Scan for the cell matching the given text and deliver its (x, y) coordinate at center. 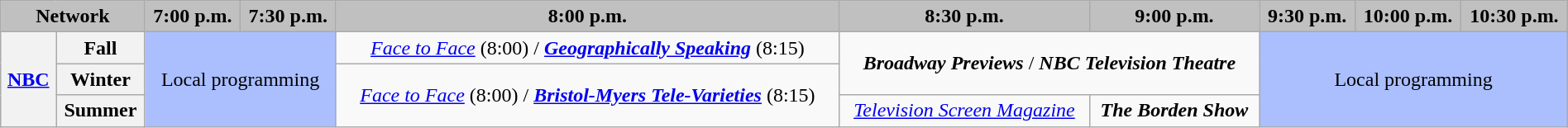
The Borden Show (1174, 111)
10:30 p.m. (1515, 17)
Network (73, 17)
Face to Face (8:00) / Bristol-Myers Tele-Varieties (8:15) (587, 95)
7:30 p.m. (288, 17)
Fall (101, 48)
8:30 p.m. (964, 17)
Winter (101, 79)
8:00 p.m. (587, 17)
Summer (101, 111)
9:00 p.m. (1174, 17)
Broadway Previews / NBC Television Theatre (1049, 64)
Face to Face (8:00) / Geographically Speaking (8:15) (587, 48)
NBC (28, 79)
10:00 p.m. (1408, 17)
7:00 p.m. (192, 17)
Television Screen Magazine (964, 111)
9:30 p.m. (1307, 17)
